From the cell containing the given text, extract its center point as (x, y) coordinate. 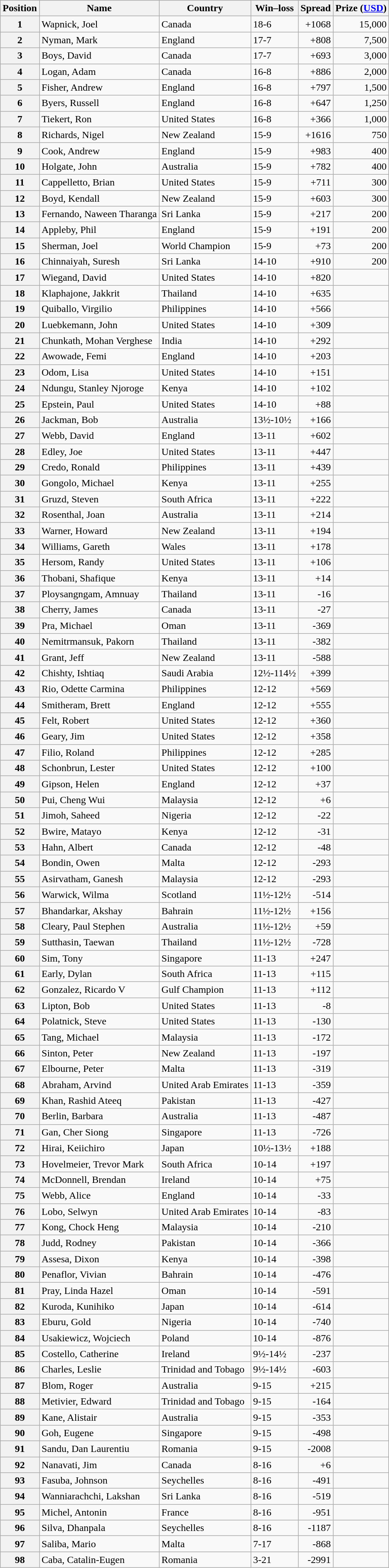
Quiballo, Virgilio (99, 309)
-740 (316, 1322)
-16 (316, 594)
61 (20, 974)
Polatnick, Steve (99, 1021)
Eburu, Gold (99, 1322)
65 (20, 1037)
51 (20, 816)
-164 (316, 1401)
1,500 (361, 87)
Hersom, Randy (99, 562)
+37 (316, 784)
12½-114½ (274, 673)
Position (20, 8)
15 (20, 246)
Caba, Catalin-Eugen (99, 1560)
16 (20, 262)
Costello, Catherine (99, 1354)
29 (20, 467)
Kane, Alistair (99, 1417)
33 (20, 531)
-2991 (316, 1560)
45 (20, 721)
Cappelletto, Brian (99, 182)
-359 (316, 1085)
+151 (316, 372)
+178 (316, 547)
Hahn, Albert (99, 847)
Charles, Leslie (99, 1370)
85 (20, 1354)
86 (20, 1370)
Appleby, Phil (99, 230)
Epstein, Paul (99, 404)
+366 (316, 119)
-33 (316, 1195)
+602 (316, 435)
+1068 (316, 24)
-951 (316, 1512)
Sherman, Joel (99, 246)
5 (20, 87)
-319 (316, 1069)
-22 (316, 816)
Richards, Nigel (99, 135)
750 (361, 135)
+194 (316, 531)
+102 (316, 388)
90 (20, 1433)
Byers, Russell (99, 103)
Luebkemann, John (99, 325)
+166 (316, 420)
9 (20, 151)
Ploysangngam, Amnuay (99, 594)
12 (20, 198)
31 (20, 499)
+808 (316, 40)
-1187 (316, 1528)
+214 (316, 515)
Bwire, Matayo (99, 831)
+100 (316, 768)
Saliba, Mario (99, 1544)
-519 (316, 1496)
62 (20, 990)
8 (20, 135)
+217 (316, 214)
Gulf Champion (205, 990)
-868 (316, 1544)
Goh, Eugene (99, 1433)
41 (20, 657)
Jimoh, Saheed (99, 816)
+106 (316, 562)
53 (20, 847)
+247 (316, 958)
14 (20, 230)
Boyd, Kendall (99, 198)
Kuroda, Kunihiko (99, 1306)
-48 (316, 847)
Ndungu, Stanley Njoroge (99, 388)
Elbourne, Peter (99, 1069)
-353 (316, 1417)
+797 (316, 87)
+635 (316, 293)
-369 (316, 626)
-726 (316, 1132)
Chunkath, Mohan Verghese (99, 341)
52 (20, 831)
-237 (316, 1354)
+439 (316, 467)
37 (20, 594)
21 (20, 341)
Sim, Tony (99, 958)
Credo, Ronald (99, 467)
23 (20, 372)
7-17 (274, 1544)
+447 (316, 451)
18-6 (274, 24)
Webb, Alice (99, 1195)
13½-10½ (274, 420)
Klaphajone, Jakkrit (99, 293)
58 (20, 926)
28 (20, 451)
+255 (316, 483)
3 (20, 56)
Usakiewicz, Wojciech (99, 1338)
Awowade, Femi (99, 356)
Hirai, Keiichiro (99, 1148)
32 (20, 515)
92 (20, 1464)
Cherry, James (99, 610)
66 (20, 1053)
Judd, Rodney (99, 1243)
1,000 (361, 119)
25 (20, 404)
+1616 (316, 135)
34 (20, 547)
+222 (316, 499)
7,500 (361, 40)
91 (20, 1449)
+886 (316, 72)
+156 (316, 910)
-398 (316, 1259)
74 (20, 1180)
Sandu, Dan Laurentiu (99, 1449)
2 (20, 40)
49 (20, 784)
50 (20, 800)
-366 (316, 1243)
+910 (316, 262)
-476 (316, 1275)
Poland (205, 1338)
82 (20, 1306)
Country (205, 8)
88 (20, 1401)
Rio, Odette Carmina (99, 689)
-876 (316, 1338)
Gongolo, Michael (99, 483)
3,000 (361, 56)
+566 (316, 309)
Filio, Roland (99, 752)
Grant, Jeff (99, 657)
France (205, 1512)
72 (20, 1148)
2,000 (361, 72)
+88 (316, 404)
Lobo, Selwyn (99, 1212)
Wapnick, Joel (99, 24)
73 (20, 1164)
54 (20, 863)
4 (20, 72)
Assesa, Dixon (99, 1259)
Cook, Andrew (99, 151)
-83 (316, 1212)
64 (20, 1021)
Chinnaiyah, Suresh (99, 262)
7 (20, 119)
Gruzd, Steven (99, 499)
56 (20, 895)
Wales (205, 547)
+693 (316, 56)
Metivier, Edward (99, 1401)
Williams, Gareth (99, 547)
17 (20, 277)
Berlin, Barbara (99, 1116)
93 (20, 1481)
Wanniarachchi, Lakshan (99, 1496)
60 (20, 958)
+782 (316, 166)
-427 (316, 1101)
+603 (316, 198)
71 (20, 1132)
38 (20, 610)
35 (20, 562)
-514 (316, 895)
89 (20, 1417)
Nyman, Mark (99, 40)
Wiegand, David (99, 277)
-197 (316, 1053)
36 (20, 578)
10 (20, 166)
70 (20, 1116)
+75 (316, 1180)
67 (20, 1069)
+569 (316, 689)
+309 (316, 325)
6 (20, 103)
+112 (316, 990)
95 (20, 1512)
18 (20, 293)
Warwick, Wilma (99, 895)
Saudi Arabia (205, 673)
1,250 (361, 103)
77 (20, 1227)
24 (20, 388)
80 (20, 1275)
Khan, Rashid Ateeq (99, 1101)
68 (20, 1085)
Michel, Antonin (99, 1512)
Gonzalez, Ricardo V (99, 990)
-588 (316, 657)
Pra, Michael (99, 626)
39 (20, 626)
+215 (316, 1385)
Blom, Roger (99, 1385)
Warner, Howard (99, 531)
Kong, Chock Heng (99, 1227)
42 (20, 673)
+285 (316, 752)
Rosenthal, Joan (99, 515)
+197 (316, 1164)
97 (20, 1544)
94 (20, 1496)
Tiekert, Ron (99, 119)
Abraham, Arvind (99, 1085)
+647 (316, 103)
Gan, Cher Siong (99, 1132)
43 (20, 689)
96 (20, 1528)
-130 (316, 1021)
Bondin, Owen (99, 863)
46 (20, 737)
+14 (316, 578)
Sinton, Peter (99, 1053)
+820 (316, 277)
+360 (316, 721)
3-21 (274, 1560)
Spread (316, 8)
30 (20, 483)
83 (20, 1322)
Thobani, Shafique (99, 578)
Holgate, John (99, 166)
Felt, Robert (99, 721)
11 (20, 182)
63 (20, 1006)
55 (20, 879)
+358 (316, 737)
47 (20, 752)
Hovelmeier, Trevor Mark (99, 1164)
Chishty, Ishtiaq (99, 673)
+292 (316, 341)
69 (20, 1101)
26 (20, 420)
Boys, David (99, 56)
-487 (316, 1116)
Fernando, Naween Tharanga (99, 214)
-27 (316, 610)
Silva, Dhanpala (99, 1528)
20 (20, 325)
India (205, 341)
Fisher, Andrew (99, 87)
Nanavati, Jim (99, 1464)
Gipson, Helen (99, 784)
+115 (316, 974)
-614 (316, 1306)
Win–loss (274, 8)
Scotland (205, 895)
Early, Dylan (99, 974)
Pui, Cheng Wui (99, 800)
81 (20, 1291)
59 (20, 942)
-2008 (316, 1449)
Bhandarkar, Akshay (99, 910)
57 (20, 910)
Cleary, Paul Stephen (99, 926)
Penaflor, Vivian (99, 1275)
22 (20, 356)
+983 (316, 151)
78 (20, 1243)
Asirvatham, Ganesh (99, 879)
Logan, Adam (99, 72)
79 (20, 1259)
Jackman, Bob (99, 420)
19 (20, 309)
76 (20, 1212)
-172 (316, 1037)
Name (99, 8)
World Champion (205, 246)
Nemitrmansuk, Pakorn (99, 641)
-591 (316, 1291)
Lipton, Bob (99, 1006)
27 (20, 435)
+191 (316, 230)
-491 (316, 1481)
Geary, Jim (99, 737)
84 (20, 1338)
Prize (USD) (361, 8)
-210 (316, 1227)
+73 (316, 246)
+711 (316, 182)
Webb, David (99, 435)
-382 (316, 641)
Fasuba, Johnson (99, 1481)
Tang, Michael (99, 1037)
Sutthasin, Taewan (99, 942)
Schonbrun, Lester (99, 768)
Odom, Lisa (99, 372)
Smitheram, Brett (99, 705)
87 (20, 1385)
98 (20, 1560)
75 (20, 1195)
-603 (316, 1370)
+399 (316, 673)
+203 (316, 356)
+555 (316, 705)
-8 (316, 1006)
1 (20, 24)
48 (20, 768)
40 (20, 641)
13 (20, 214)
+188 (316, 1148)
Pray, Linda Hazel (99, 1291)
McDonnell, Brendan (99, 1180)
+59 (316, 926)
Edley, Joe (99, 451)
15,000 (361, 24)
44 (20, 705)
10½-13½ (274, 1148)
-728 (316, 942)
-31 (316, 831)
-498 (316, 1433)
